Search for the cell housing the specified text and yield its [x, y] center coordinate. 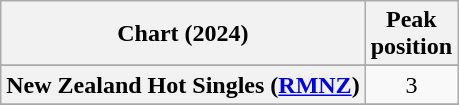
Chart (2024) [183, 34]
3 [411, 85]
New Zealand Hot Singles (RMNZ) [183, 85]
Peakposition [411, 34]
